Provide the [X, Y] coordinate of the cell's center where the given text is located.  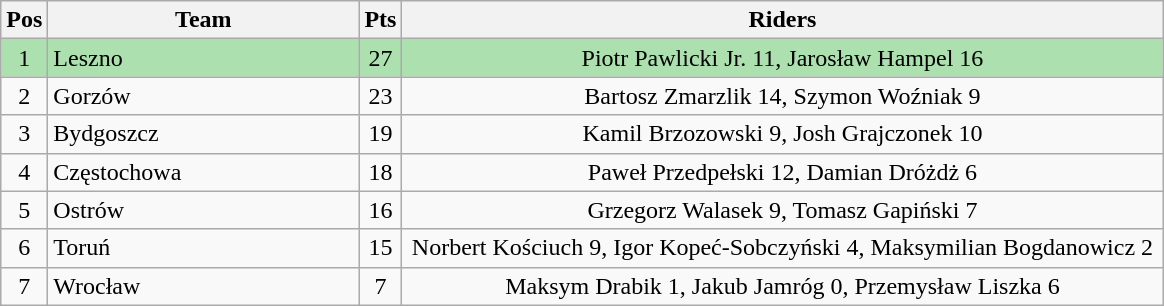
Wrocław [204, 286]
27 [380, 58]
2 [24, 96]
Pts [380, 20]
Gorzów [204, 96]
3 [24, 134]
Częstochowa [204, 172]
Team [204, 20]
Ostrów [204, 210]
Pos [24, 20]
1 [24, 58]
Norbert Kościuch 9, Igor Kopeć-Sobczyński 4, Maksymilian Bogdanowicz 2 [782, 248]
15 [380, 248]
23 [380, 96]
Maksym Drabik 1, Jakub Jamróg 0, Przemysław Liszka 6 [782, 286]
4 [24, 172]
Riders [782, 20]
Kamil Brzozowski 9, Josh Grajczonek 10 [782, 134]
5 [24, 210]
Bydgoszcz [204, 134]
16 [380, 210]
18 [380, 172]
Piotr Pawlicki Jr. 11, Jarosław Hampel 16 [782, 58]
Bartosz Zmarzlik 14, Szymon Woźniak 9 [782, 96]
Grzegorz Walasek 9, Tomasz Gapiński 7 [782, 210]
6 [24, 248]
Toruń [204, 248]
Paweł Przedpełski 12, Damian Dróżdż 6 [782, 172]
19 [380, 134]
Leszno [204, 58]
